Detect which cell encompasses the target text, then output its [x, y] center coordinate. 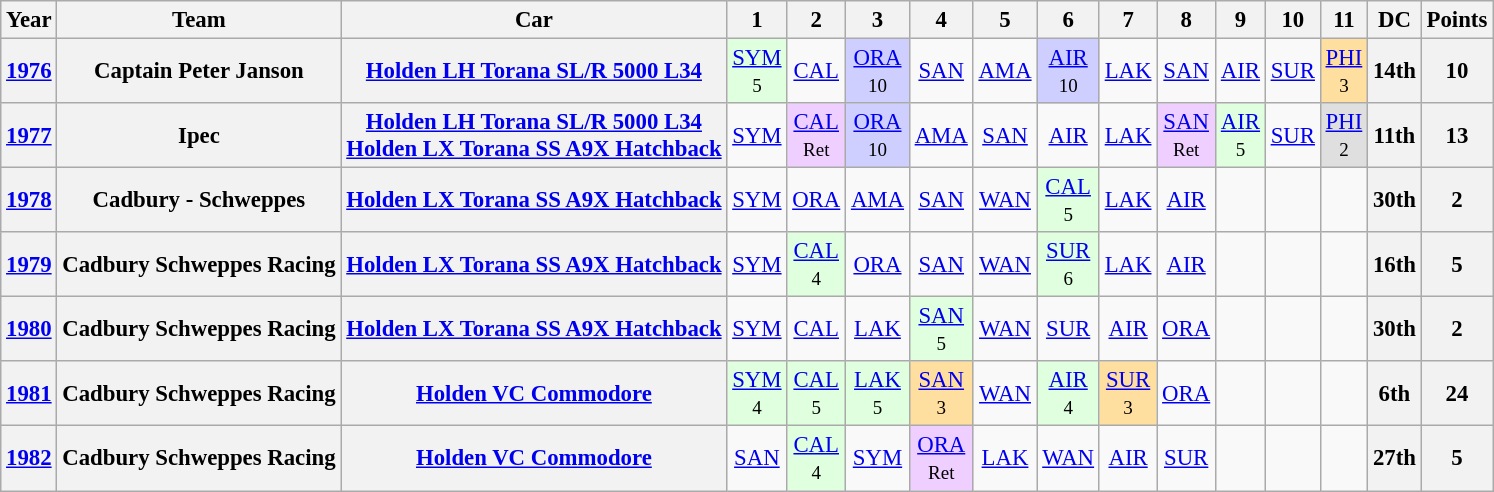
9 [1241, 20]
11th [1395, 136]
Year [29, 20]
LAK5 [878, 394]
1979 [29, 264]
6th [1395, 394]
ORARet [941, 458]
SYM4 [757, 394]
1981 [29, 394]
1980 [29, 330]
24 [1456, 394]
14th [1395, 72]
DC [1395, 20]
1977 [29, 136]
16th [1395, 264]
SYM5 [757, 72]
SAN5 [941, 330]
Team [199, 20]
Holden LH Torana SL/R 5000 L34Holden LX Torana SS A9X Hatchback [534, 136]
1978 [29, 200]
7 [1128, 20]
1982 [29, 458]
1 [757, 20]
AIR5 [1241, 136]
SUR6 [1068, 264]
AIR10 [1068, 72]
SANRet [1186, 136]
8 [1186, 20]
PHI3 [1344, 72]
1976 [29, 72]
Holden LH Torana SL/R 5000 L34 [534, 72]
Cadbury - Schweppes [199, 200]
27th [1395, 458]
4 [941, 20]
SUR3 [1128, 394]
SAN3 [941, 394]
Points [1456, 20]
PHI2 [1344, 136]
13 [1456, 136]
Car [534, 20]
11 [1344, 20]
Ipec [199, 136]
Captain Peter Janson [199, 72]
3 [878, 20]
CALRet [816, 136]
6 [1068, 20]
AIR4 [1068, 394]
